Output the (X, Y) coordinate of the center of the cell containing the given text.  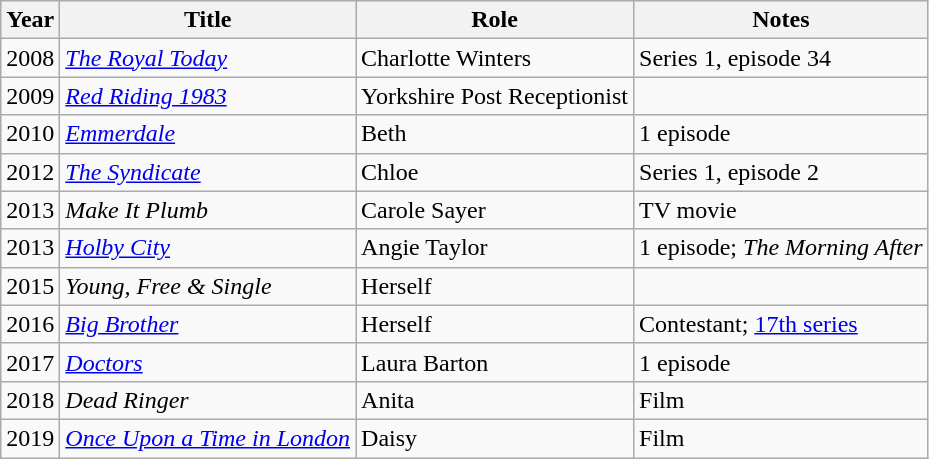
2009 (30, 96)
Yorkshire Post Receptionist (495, 96)
2019 (30, 438)
Red Riding 1983 (208, 96)
Beth (495, 134)
TV movie (782, 210)
Charlotte Winters (495, 58)
Angie Taylor (495, 248)
Series 1, episode 2 (782, 172)
Laura Barton (495, 362)
The Royal Today (208, 58)
Notes (782, 20)
2018 (30, 400)
Emmerdale (208, 134)
Year (30, 20)
Anita (495, 400)
Carole Sayer (495, 210)
Once Upon a Time in London (208, 438)
Young, Free & Single (208, 286)
2008 (30, 58)
Role (495, 20)
2015 (30, 286)
Dead Ringer (208, 400)
1 episode; The Morning After (782, 248)
Contestant; 17th series (782, 324)
Series 1, episode 34 (782, 58)
Make It Plumb (208, 210)
2012 (30, 172)
Doctors (208, 362)
2016 (30, 324)
2010 (30, 134)
The Syndicate (208, 172)
Holby City (208, 248)
Chloe (495, 172)
2017 (30, 362)
Title (208, 20)
Daisy (495, 438)
Big Brother (208, 324)
